Pinpoint the cell where the given text exists, returning its [X, Y] midpoint coordinate. 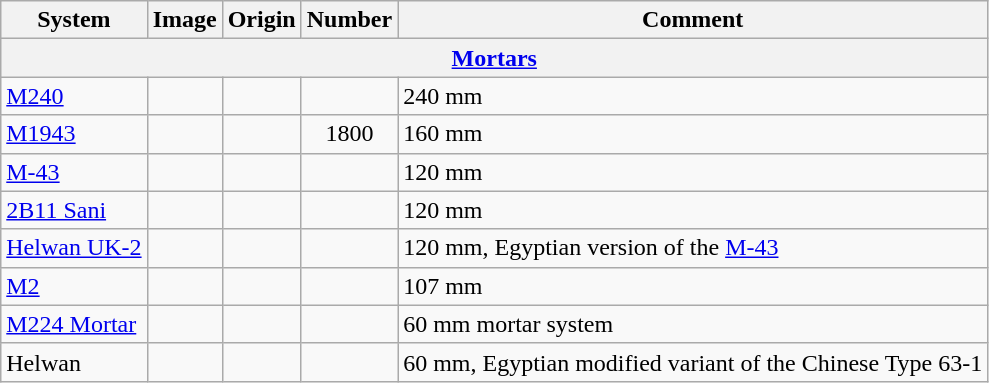
120 mm, Egyptian version of the M-43 [693, 248]
M2 [74, 286]
System [74, 20]
2B11 Sani [74, 210]
M-43 [74, 172]
Origin [262, 20]
60 mm mortar system [693, 324]
160 mm [693, 134]
Number [349, 20]
Helwan [74, 362]
M224 Mortar [74, 324]
Helwan UK-2 [74, 248]
107 mm [693, 286]
Comment [693, 20]
240 mm [693, 96]
Mortars [494, 58]
60 mm, Egyptian modified variant of the Chinese Type 63-1 [693, 362]
M1943 [74, 134]
1800 [349, 134]
Image [184, 20]
M240 [74, 96]
